For the text-containing cell, return its midpoint in [x, y] coordinate format. 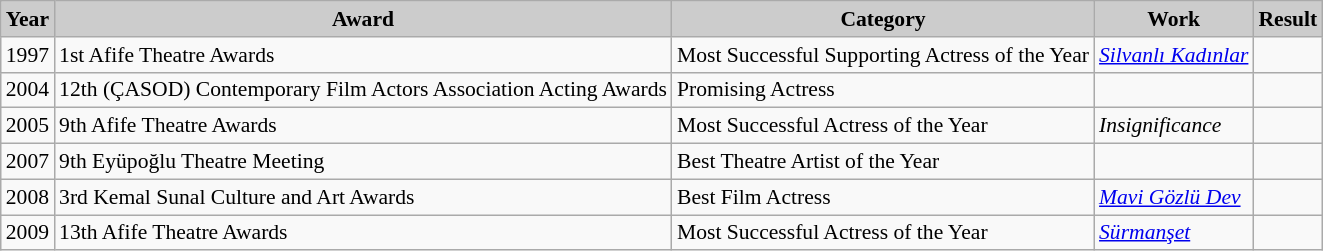
2008 [28, 197]
Silvanlı Kadınlar [1174, 55]
9th Eyüpoğlu Theatre Meeting [363, 162]
Category [883, 19]
2009 [28, 233]
Insignificance [1174, 126]
Promising Actress [883, 90]
9th Afife Theatre Awards [363, 126]
Award [363, 19]
2007 [28, 162]
3rd Kemal Sunal Culture and Art Awards [363, 197]
12th (ÇASOD) Contemporary Film Actors Association Acting Awards [363, 90]
Best Theatre Artist of the Year [883, 162]
Best Film Actress [883, 197]
2005 [28, 126]
Mavi Gözlü Dev [1174, 197]
Result [1288, 19]
1997 [28, 55]
Year [28, 19]
Work [1174, 19]
Most Successful Supporting Actress of the Year [883, 55]
13th Afife Theatre Awards [363, 233]
2004 [28, 90]
1st Afife Theatre Awards [363, 55]
Sürmanşet [1174, 233]
